Scan for the cell matching the given text and deliver its (X, Y) coordinate at center. 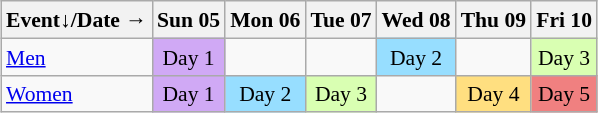
Fri 10 (564, 20)
Tue 07 (340, 20)
Thu 09 (494, 20)
Wed 08 (416, 20)
Women (76, 94)
Day 4 (494, 94)
Day 5 (564, 94)
Men (76, 56)
Event↓/Date → (76, 20)
Sun 05 (188, 20)
Mon 06 (265, 20)
